Extract the (x, y) coordinate from the center of the cell holding the provided text.  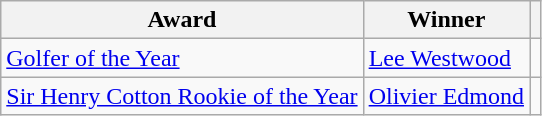
Sir Henry Cotton Rookie of the Year (182, 96)
Winner (446, 20)
Lee Westwood (446, 58)
Award (182, 20)
Olivier Edmond (446, 96)
Golfer of the Year (182, 58)
